Extract the [X, Y] coordinate from the center of the cell holding the provided text.  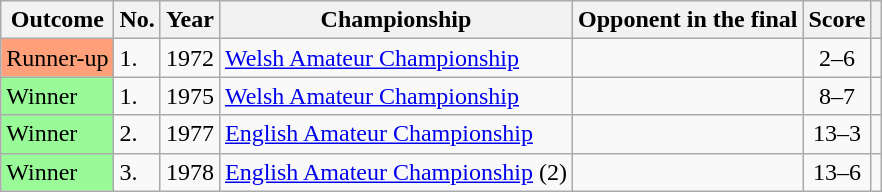
Runner-up [58, 58]
English Amateur Championship [396, 134]
Championship [396, 20]
Score [837, 20]
No. [137, 20]
3. [137, 172]
2–6 [837, 58]
Year [190, 20]
Outcome [58, 20]
2. [137, 134]
Opponent in the final [687, 20]
13–3 [837, 134]
1975 [190, 96]
1972 [190, 58]
13–6 [837, 172]
English Amateur Championship (2) [396, 172]
8–7 [837, 96]
1978 [190, 172]
1977 [190, 134]
